From the cell containing the given text, extract its center point as (X, Y) coordinate. 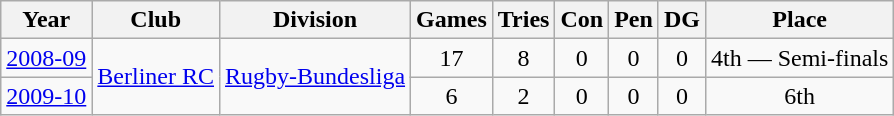
Year (46, 20)
DG (682, 20)
Berliner RC (156, 77)
2008-09 (46, 58)
17 (452, 58)
Rugby-Bundesliga (316, 77)
4th — Semi-finals (799, 58)
Tries (524, 20)
2 (524, 96)
8 (524, 58)
Division (316, 20)
2009-10 (46, 96)
Games (452, 20)
Pen (634, 20)
6 (452, 96)
Club (156, 20)
Place (799, 20)
6th (799, 96)
Con (582, 20)
